Provide the (X, Y) coordinate of the cell's center where the given text is located.  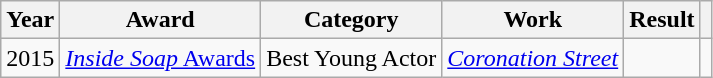
Work (533, 20)
Year (30, 20)
Award (160, 20)
Result (662, 20)
Category (352, 20)
Best Young Actor (352, 58)
2015 (30, 58)
Coronation Street (533, 58)
Inside Soap Awards (160, 58)
